Return the [x, y] coordinate for the center point of the cell that contains the specified text.  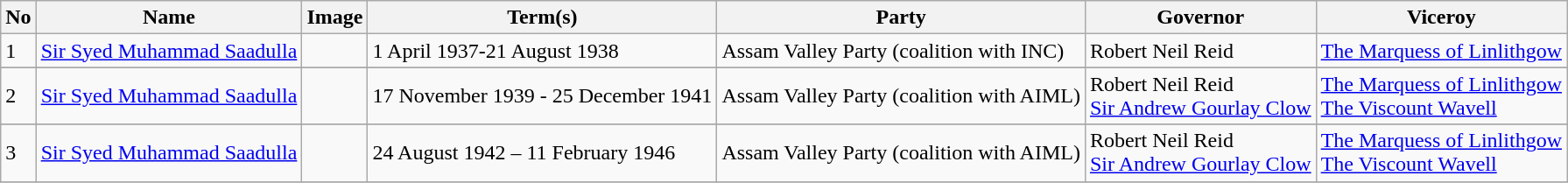
1 April 1937-21 August 1938 [543, 51]
Image [334, 18]
Term(s) [543, 18]
Governor [1200, 18]
The Marquess of Linlithgow [1441, 51]
Robert Neil Reid [1200, 51]
Assam Valley Party (coalition with INC) [902, 51]
No [18, 18]
Name [169, 18]
Party [902, 18]
1 [18, 51]
2 [18, 96]
Viceroy [1441, 18]
3 [18, 152]
17 November 1939 - 25 December 1941 [543, 96]
24 August 1942 – 11 February 1946 [543, 152]
